Pinpoint the cell where the given text exists, returning its [x, y] midpoint coordinate. 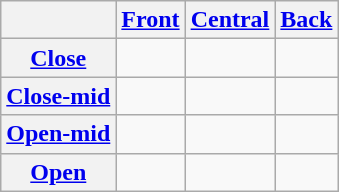
Central [230, 20]
Close [58, 58]
Open [58, 172]
Close-mid [58, 96]
Back [306, 20]
Open-mid [58, 134]
Front [150, 20]
